Find where the given text appears and provide that cell's center as [x, y] coordinate. 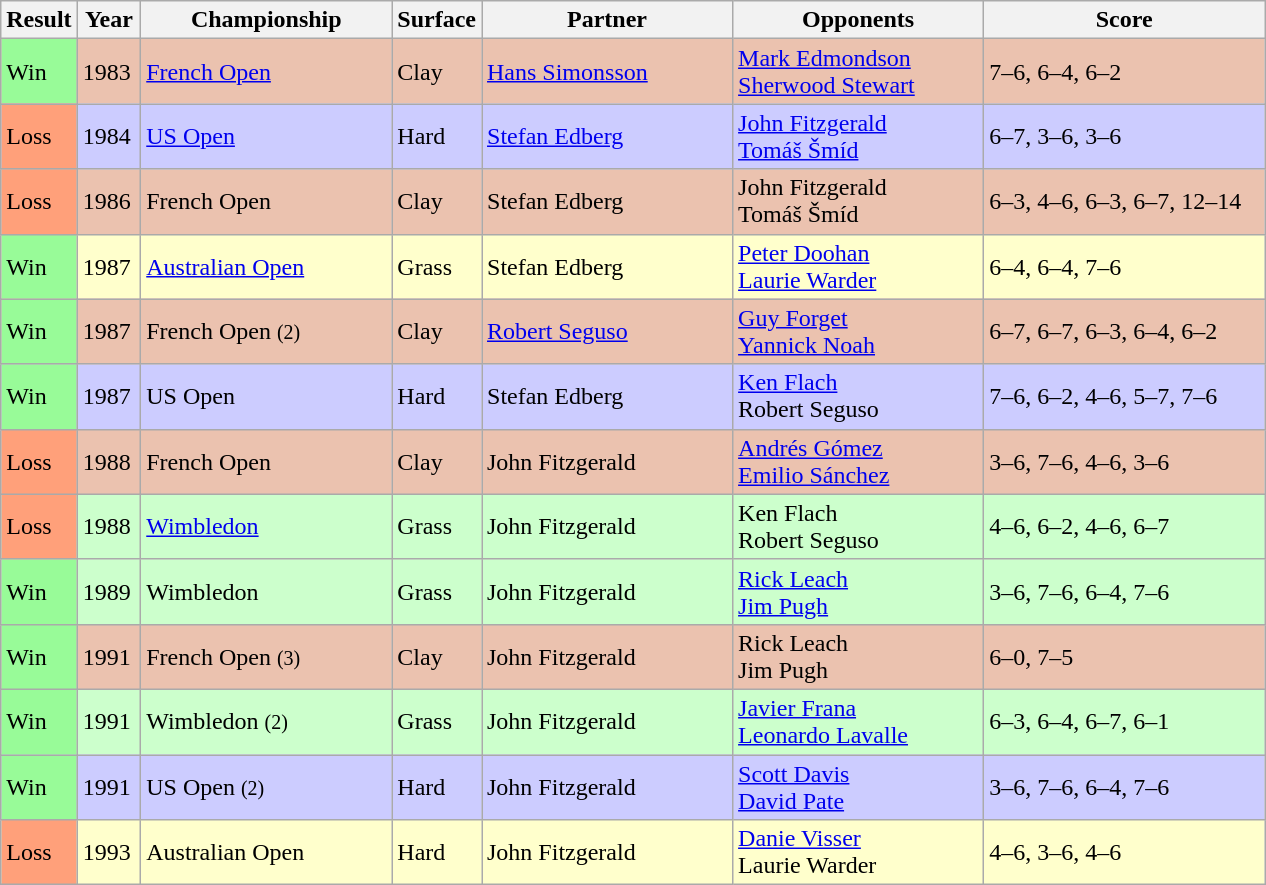
French Open (3) [266, 656]
Partner [608, 20]
4–6, 6–2, 4–6, 6–7 [1124, 526]
Championship [266, 20]
1986 [109, 202]
7–6, 6–2, 4–6, 5–7, 7–6 [1124, 396]
4–6, 3–6, 4–6 [1124, 852]
Result [39, 20]
Guy Forget Yannick Noah [858, 332]
Hans Simonsson [608, 72]
1989 [109, 592]
Mark Edmondson Sherwood Stewart [858, 72]
Peter Doohan Laurie Warder [858, 266]
French Open (2) [266, 332]
1983 [109, 72]
Wimbledon (2) [266, 722]
Year [109, 20]
6–7, 3–6, 3–6 [1124, 136]
1993 [109, 852]
6–0, 7–5 [1124, 656]
Opponents [858, 20]
6–3, 6–4, 6–7, 6–1 [1124, 722]
6–4, 6–4, 7–6 [1124, 266]
Robert Seguso [608, 332]
3–6, 7–6, 4–6, 3–6 [1124, 462]
Surface [437, 20]
Javier Frana Leonardo Lavalle [858, 722]
6–7, 6–7, 6–3, 6–4, 6–2 [1124, 332]
US Open (2) [266, 786]
Danie Visser Laurie Warder [858, 852]
1984 [109, 136]
Score [1124, 20]
6–3, 4–6, 6–3, 6–7, 12–14 [1124, 202]
Scott Davis David Pate [858, 786]
Andrés Gómez Emilio Sánchez [858, 462]
7–6, 6–4, 6–2 [1124, 72]
